Find where the given text appears and provide that cell's center as (x, y) coordinate. 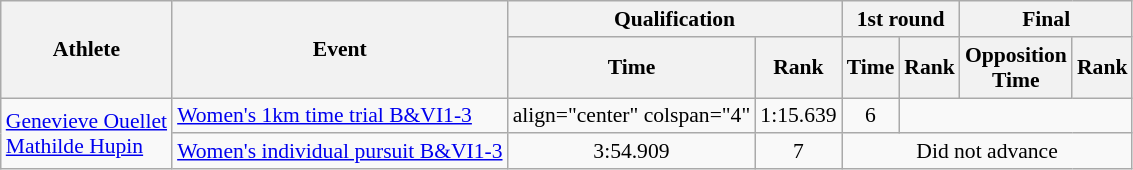
Women's individual pursuit B&VI1-3 (340, 152)
7 (798, 152)
Athlete (86, 50)
Final (1046, 19)
1st round (901, 19)
Did not advance (988, 152)
3:54.909 (632, 152)
Qualification (675, 19)
Women's 1km time trial B&VI1-3 (340, 116)
6 (871, 116)
OppositionTime (1016, 68)
Event (340, 50)
1:15.639 (798, 116)
Genevieve Ouellet Mathilde Hupin (86, 134)
align="center" colspan="4" (632, 116)
